From the cell containing the given text, extract its center point as (x, y) coordinate. 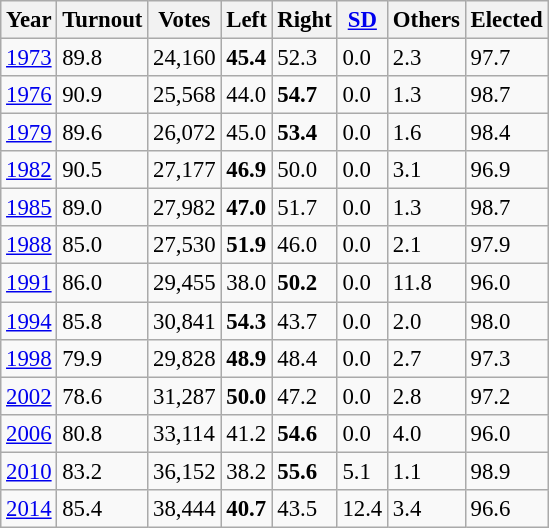
2.8 (427, 396)
2.7 (427, 358)
1991 (29, 283)
36,152 (184, 471)
5.1 (362, 471)
3.4 (427, 509)
96.9 (506, 170)
27,982 (184, 208)
47.2 (304, 396)
89.6 (102, 133)
97.2 (506, 396)
80.8 (102, 433)
SD (362, 20)
4.0 (427, 433)
2006 (29, 433)
38,444 (184, 509)
53.4 (304, 133)
27,530 (184, 245)
46.9 (246, 170)
85.4 (102, 509)
2.0 (427, 321)
98.0 (506, 321)
45.4 (246, 58)
Elected (506, 20)
48.4 (304, 358)
1985 (29, 208)
Right (304, 20)
90.5 (102, 170)
79.9 (102, 358)
2014 (29, 509)
43.5 (304, 509)
41.2 (246, 433)
1.1 (427, 471)
98.9 (506, 471)
89.8 (102, 58)
3.1 (427, 170)
85.8 (102, 321)
96.6 (506, 509)
Turnout (102, 20)
98.4 (506, 133)
33,114 (184, 433)
54.3 (246, 321)
Others (427, 20)
25,568 (184, 95)
38.0 (246, 283)
Left (246, 20)
54.7 (304, 95)
50.2 (304, 283)
27,177 (184, 170)
1979 (29, 133)
85.0 (102, 245)
51.7 (304, 208)
1973 (29, 58)
1988 (29, 245)
55.6 (304, 471)
1994 (29, 321)
29,455 (184, 283)
2010 (29, 471)
24,160 (184, 58)
97.3 (506, 358)
86.0 (102, 283)
29,828 (184, 358)
44.0 (246, 95)
78.6 (102, 396)
2.3 (427, 58)
97.9 (506, 245)
43.7 (304, 321)
52.3 (304, 58)
97.7 (506, 58)
11.8 (427, 283)
1998 (29, 358)
12.4 (362, 509)
89.0 (102, 208)
26,072 (184, 133)
45.0 (246, 133)
90.9 (102, 95)
1982 (29, 170)
2.1 (427, 245)
30,841 (184, 321)
31,287 (184, 396)
Year (29, 20)
1.6 (427, 133)
83.2 (102, 471)
38.2 (246, 471)
48.9 (246, 358)
46.0 (304, 245)
47.0 (246, 208)
1976 (29, 95)
51.9 (246, 245)
54.6 (304, 433)
2002 (29, 396)
40.7 (246, 509)
Votes (184, 20)
